From the cell containing the given text, extract its center point as (x, y) coordinate. 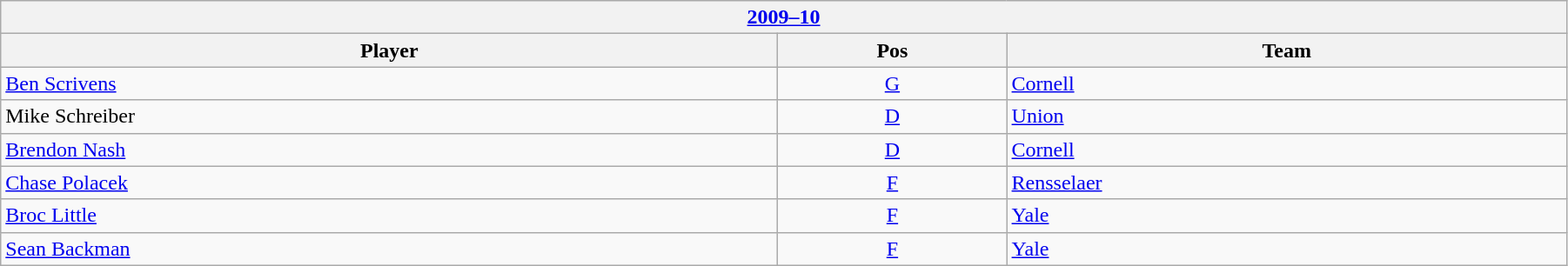
Team (1286, 50)
2009–10 (784, 17)
Pos (893, 50)
G (893, 83)
Sean Backman (390, 249)
Brendon Nash (390, 150)
Ben Scrivens (390, 83)
Rensselaer (1286, 183)
Union (1286, 116)
Mike Schreiber (390, 116)
Broc Little (390, 216)
Player (390, 50)
Chase Polacek (390, 183)
